Provide the [X, Y] coordinate of the cell's center where the given text is located.  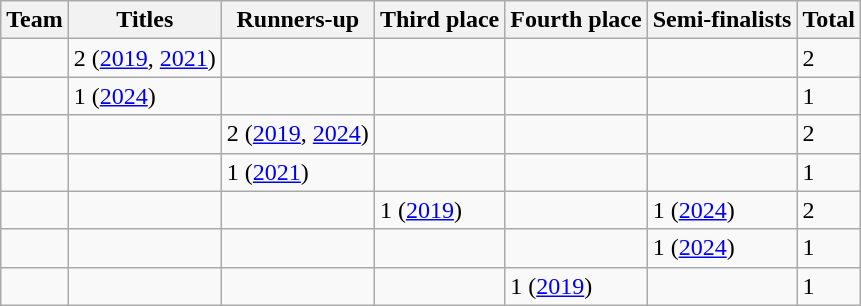
2 (2019, 2021) [144, 58]
Fourth place [576, 20]
Total [829, 20]
Semi-finalists [722, 20]
Team [35, 20]
Runners-up [298, 20]
2 (2019, 2024) [298, 134]
Titles [144, 20]
Third place [439, 20]
1 (2021) [298, 172]
